Find where the given text appears and provide that cell's center as (x, y) coordinate. 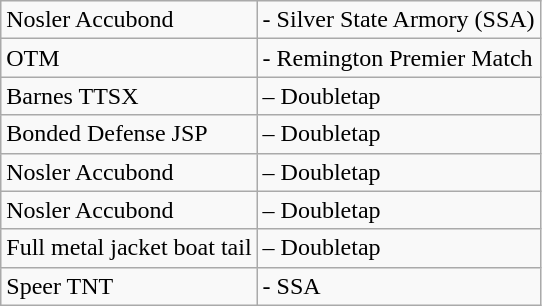
- SSA (398, 286)
OTM (129, 58)
Barnes TTSX (129, 96)
- Remington Premier Match (398, 58)
Bonded Defense JSP (129, 134)
Speer TNT (129, 286)
- Silver State Armory (SSA) (398, 20)
Full metal jacket boat tail (129, 248)
